Output the [X, Y] coordinate of the center of the cell containing the given text.  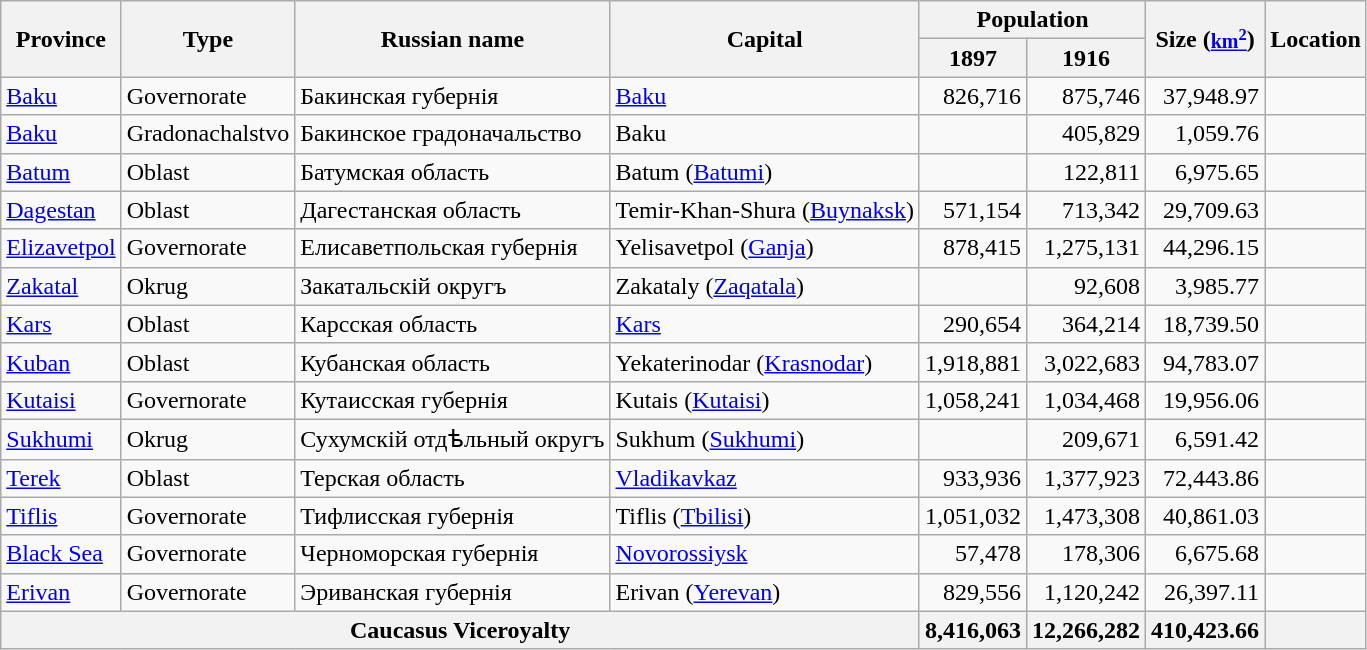
878,415 [972, 248]
Capital [764, 39]
57,478 [972, 554]
19,956.06 [1206, 400]
Батумская область [452, 172]
44,296.15 [1206, 248]
Batum (Batumi) [764, 172]
Закатальскій округъ [452, 286]
37,948.97 [1206, 96]
6,675.68 [1206, 554]
Yekaterinodar (Krasnodar) [764, 362]
Zakataly (Zaqatala) [764, 286]
1,918,881 [972, 362]
Сухумскій отдѣльный округъ [452, 439]
Бакинское градоначальство [452, 134]
Elizavetpol [61, 248]
1,051,032 [972, 516]
Location [1316, 39]
Эриванская губернія [452, 592]
Size (km2) [1206, 39]
410,423.66 [1206, 630]
94,783.07 [1206, 362]
Кутаисская губернія [452, 400]
Terek [61, 478]
122,811 [1086, 172]
Gradonachalstvo [208, 134]
1,275,131 [1086, 248]
1,059.76 [1206, 134]
Терская область [452, 478]
Batum [61, 172]
875,746 [1086, 96]
364,214 [1086, 324]
6,591.42 [1206, 439]
Erivan (Yerevan) [764, 592]
8,416,063 [972, 630]
Population [1032, 20]
1916 [1086, 58]
Черноморская губернія [452, 554]
40,861.03 [1206, 516]
1,058,241 [972, 400]
Type [208, 39]
713,342 [1086, 210]
1,120,242 [1086, 592]
1,473,308 [1086, 516]
29,709.63 [1206, 210]
Кубанская область [452, 362]
Erivan [61, 592]
933,936 [972, 478]
Temir-Khan-Shura (Buynaksk) [764, 210]
290,654 [972, 324]
Province [61, 39]
1,034,468 [1086, 400]
Black Sea [61, 554]
Zakatal [61, 286]
Карсская область [452, 324]
826,716 [972, 96]
Tiflis (Tbilisi) [764, 516]
829,556 [972, 592]
Sukhumi [61, 439]
Novorossiysk [764, 554]
Caucasus Viceroyalty [460, 630]
Yelisavetpol (Ganja) [764, 248]
Vladikavkaz [764, 478]
Тифлисская губернія [452, 516]
Бакинская губернія [452, 96]
209,671 [1086, 439]
Елисаветпольская губернія [452, 248]
Kutaisi [61, 400]
3,985.77 [1206, 286]
1,377,923 [1086, 478]
178,306 [1086, 554]
3,022,683 [1086, 362]
Tiflis [61, 516]
Dagestan [61, 210]
Russian name [452, 39]
1897 [972, 58]
26,397.11 [1206, 592]
Kuban [61, 362]
6,975.65 [1206, 172]
Kutais (Kutaisi) [764, 400]
18,739.50 [1206, 324]
571,154 [972, 210]
Дагестанская область [452, 210]
72,443.86 [1206, 478]
92,608 [1086, 286]
405,829 [1086, 134]
12,266,282 [1086, 630]
Sukhum (Sukhumi) [764, 439]
